From the cell containing the given text, extract its center point as (x, y) coordinate. 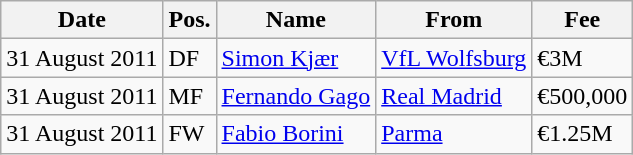
Date (82, 20)
Name (296, 20)
Fernando Gago (296, 96)
€500,000 (582, 96)
MF (190, 96)
From (454, 20)
Fabio Borini (296, 134)
FW (190, 134)
Fee (582, 20)
VfL Wolfsburg (454, 58)
Simon Kjær (296, 58)
Pos. (190, 20)
€1.25M (582, 134)
€3M (582, 58)
Parma (454, 134)
DF (190, 58)
Real Madrid (454, 96)
